Provide the (x, y) coordinate of the cell's center where the given text is located.  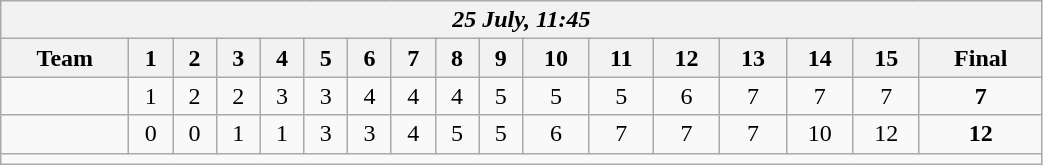
Final (980, 58)
25 July, 11:45 (522, 20)
8 (457, 58)
14 (820, 58)
13 (754, 58)
Team (65, 58)
11 (621, 58)
15 (886, 58)
9 (501, 58)
